For the text-containing cell, return its midpoint in (X, Y) coordinate format. 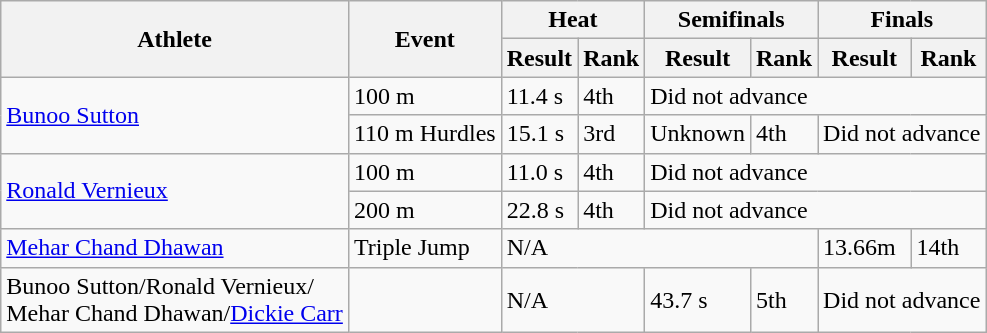
43.7 s (698, 300)
Heat (573, 20)
11.4 s (539, 96)
15.1 s (539, 134)
22.8 s (539, 210)
11.0 s (539, 172)
Bunoo Sutton/Ronald Vernieux/Mehar Chand Dhawan/Dickie Carr (175, 300)
Event (424, 39)
Ronald Vernieux (175, 191)
Mehar Chand Dhawan (175, 248)
Athlete (175, 39)
Bunoo Sutton (175, 115)
200 m (424, 210)
Triple Jump (424, 248)
3rd (612, 134)
5th (784, 300)
Finals (902, 20)
Unknown (698, 134)
14th (948, 248)
Semifinals (732, 20)
110 m Hurdles (424, 134)
13.66m (864, 248)
